Output the [X, Y] coordinate of the center of the cell containing the given text.  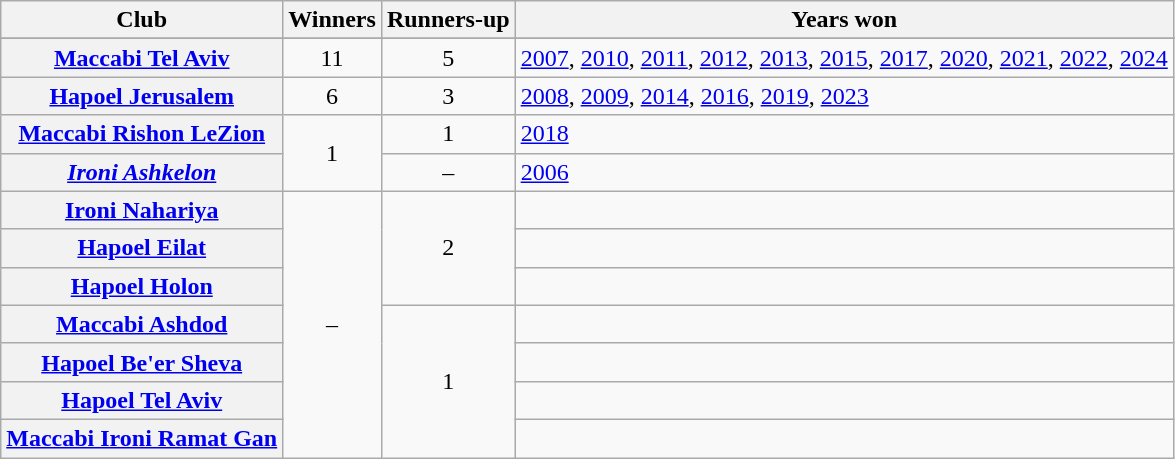
Hapoel Tel Aviv [142, 400]
Club [142, 20]
Maccabi Ashdod [142, 324]
2 [448, 248]
Hapoel Be'er Sheva [142, 362]
2007, 2010, 2011, 2012, 2013, 2015, 2017, 2020, 2021, 2022, 2024 [844, 58]
Hapoel Jerusalem [142, 96]
3 [448, 96]
Maccabi Rishon LeZion [142, 134]
Ironi Nahariya [142, 210]
Ironi Ashkelon [142, 172]
6 [332, 96]
11 [332, 58]
Hapoel Holon [142, 286]
2008, 2009, 2014, 2016, 2019, 2023 [844, 96]
2006 [844, 172]
Maccabi Tel Aviv [142, 58]
2018 [844, 134]
5 [448, 58]
Maccabi Ironi Ramat Gan [142, 438]
Years won [844, 20]
Hapoel Eilat [142, 248]
Runners-up [448, 20]
Winners [332, 20]
